Search for the cell housing the specified text and yield its [X, Y] center coordinate. 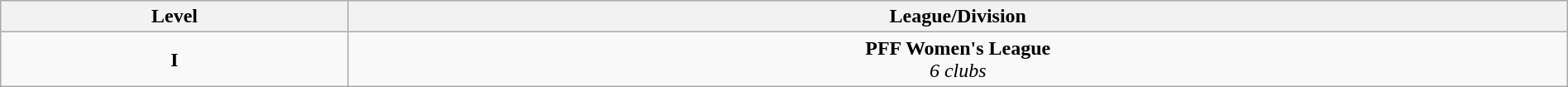
Level [174, 17]
PFF Women's League6 clubs [958, 60]
I [174, 60]
League/Division [958, 17]
